Find where the given text appears and provide that cell's center as (X, Y) coordinate. 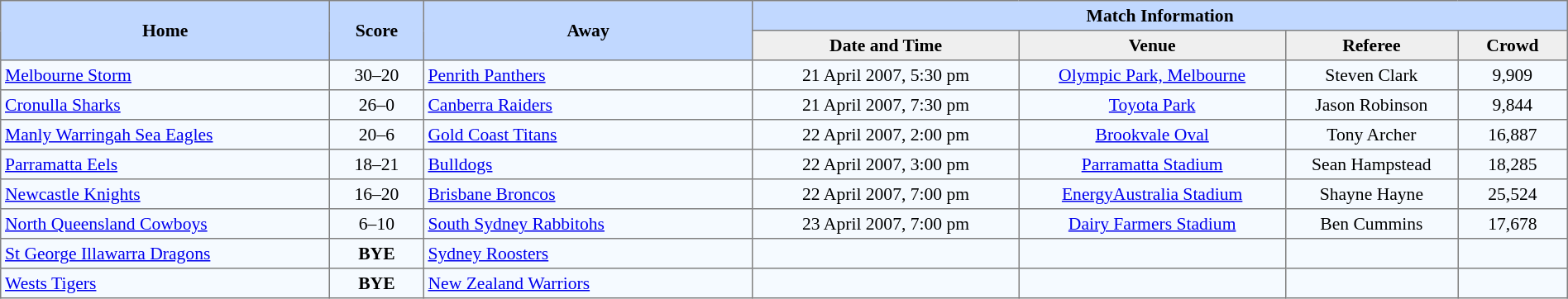
18,285 (1513, 164)
Toyota Park (1152, 105)
Jason Robinson (1371, 105)
Home (165, 31)
22 April 2007, 7:00 pm (886, 194)
Manly Warringah Sea Eagles (165, 135)
26–0 (377, 105)
Ben Cummins (1371, 224)
22 April 2007, 2:00 pm (886, 135)
Brisbane Broncos (588, 194)
22 April 2007, 3:00 pm (886, 164)
21 April 2007, 5:30 pm (886, 75)
16–20 (377, 194)
18–21 (377, 164)
Crowd (1513, 45)
Wests Tigers (165, 283)
17,678 (1513, 224)
Steven Clark (1371, 75)
Parramatta Eels (165, 164)
Score (377, 31)
South Sydney Rabbitohs (588, 224)
30–20 (377, 75)
Melbourne Storm (165, 75)
25,524 (1513, 194)
Penrith Panthers (588, 75)
Dairy Farmers Stadium (1152, 224)
16,887 (1513, 135)
23 April 2007, 7:00 pm (886, 224)
Cronulla Sharks (165, 105)
North Queensland Cowboys (165, 224)
EnergyAustralia Stadium (1152, 194)
Parramatta Stadium (1152, 164)
Olympic Park, Melbourne (1152, 75)
Match Information (1159, 16)
9,844 (1513, 105)
New Zealand Warriors (588, 283)
Newcastle Knights (165, 194)
Sydney Roosters (588, 254)
Away (588, 31)
Date and Time (886, 45)
9,909 (1513, 75)
Venue (1152, 45)
Sean Hampstead (1371, 164)
Canberra Raiders (588, 105)
Bulldogs (588, 164)
Tony Archer (1371, 135)
21 April 2007, 7:30 pm (886, 105)
St George Illawarra Dragons (165, 254)
Gold Coast Titans (588, 135)
Referee (1371, 45)
20–6 (377, 135)
Shayne Hayne (1371, 194)
6–10 (377, 224)
Brookvale Oval (1152, 135)
